Determine the [X, Y] coordinate at the center of the cell enclosing the given text.  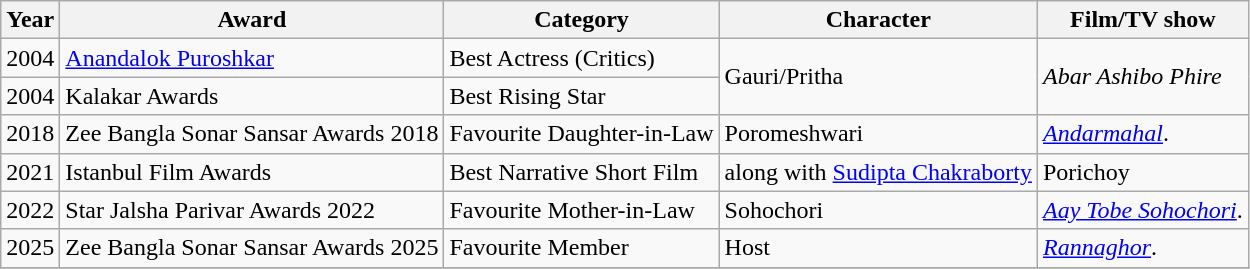
Award [252, 20]
Aay Tobe Sohochori. [1142, 210]
2022 [30, 210]
Best Narrative Short Film [582, 172]
Favourite Member [582, 248]
Film/TV show [1142, 20]
2021 [30, 172]
Character [878, 20]
Star Jalsha Parivar Awards 2022 [252, 210]
Best Actress (Critics) [582, 58]
Best Rising Star [582, 96]
2025 [30, 248]
Istanbul Film Awards [252, 172]
Poromeshwari [878, 134]
Host [878, 248]
Porichoy [1142, 172]
Category [582, 20]
Year [30, 20]
Favourite Mother-in-Law [582, 210]
Abar Ashibo Phire [1142, 77]
Gauri/Pritha [878, 77]
Zee Bangla Sonar Sansar Awards 2018 [252, 134]
along with Sudipta Chakraborty [878, 172]
Andarmahal. [1142, 134]
Favourite Daughter-in-Law [582, 134]
2018 [30, 134]
Sohochori [878, 210]
Zee Bangla Sonar Sansar Awards 2025 [252, 248]
Anandalok Puroshkar [252, 58]
Rannaghor. [1142, 248]
Kalakar Awards [252, 96]
